For the text-containing cell, return its midpoint in [x, y] coordinate format. 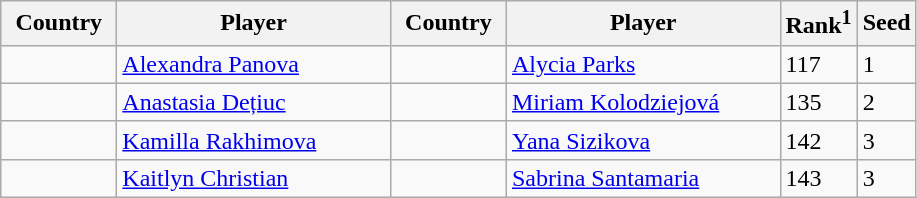
Kamilla Rakhimova [254, 140]
142 [818, 140]
1 [886, 64]
Alycia Parks [643, 64]
135 [818, 102]
Miriam Kolodziejová [643, 102]
Alexandra Panova [254, 64]
Anastasia Dețiuc [254, 102]
Yana Sizikova [643, 140]
Rank1 [818, 24]
Kaitlyn Christian [254, 178]
117 [818, 64]
Seed [886, 24]
Sabrina Santamaria [643, 178]
2 [886, 102]
143 [818, 178]
